Identify which cell holds the provided text, then report its (x, y) central coordinate. 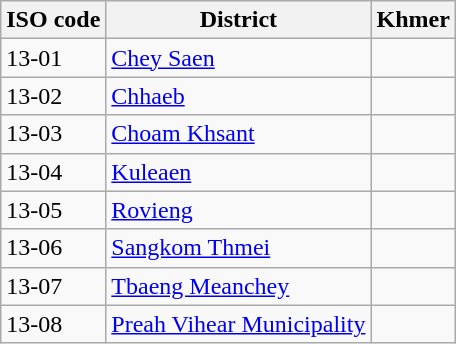
13-08 (54, 324)
13-03 (54, 134)
Chhaeb (238, 96)
13-06 (54, 248)
Preah Vihear Municipality (238, 324)
District (238, 20)
Kuleaen (238, 172)
13-02 (54, 96)
ISO code (54, 20)
Chey Saen (238, 58)
Tbaeng Meanchey (238, 286)
Khmer (413, 20)
13-04 (54, 172)
Sangkom Thmei (238, 248)
Rovieng (238, 210)
13-01 (54, 58)
13-05 (54, 210)
Choam Khsant (238, 134)
13-07 (54, 286)
